Output the (x, y) coordinate of the center of the cell containing the given text.  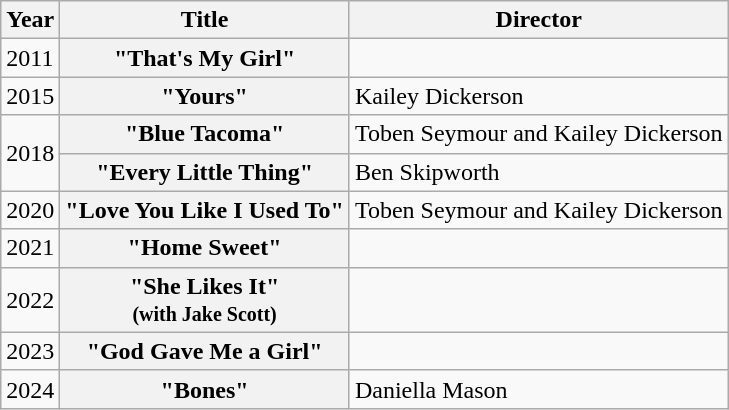
Ben Skipworth (538, 172)
2021 (30, 248)
2020 (30, 210)
"Every Little Thing" (205, 172)
Daniella Mason (538, 389)
2015 (30, 96)
Title (205, 20)
Director (538, 20)
2022 (30, 300)
Kailey Dickerson (538, 96)
2011 (30, 58)
"Blue Tacoma" (205, 134)
"She Likes It"(with Jake Scott) (205, 300)
2018 (30, 153)
"Bones" (205, 389)
2023 (30, 351)
"Home Sweet" (205, 248)
Year (30, 20)
"That's My Girl" (205, 58)
"Love You Like I Used To" (205, 210)
"God Gave Me a Girl" (205, 351)
"Yours" (205, 96)
2024 (30, 389)
